Detect which cell encompasses the target text, then output its [X, Y] center coordinate. 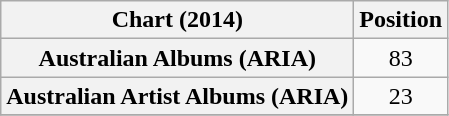
Australian Artist Albums (ARIA) [178, 96]
23 [401, 96]
Position [401, 20]
Australian Albums (ARIA) [178, 58]
83 [401, 58]
Chart (2014) [178, 20]
